Detect which cell encompasses the target text, then output its (x, y) center coordinate. 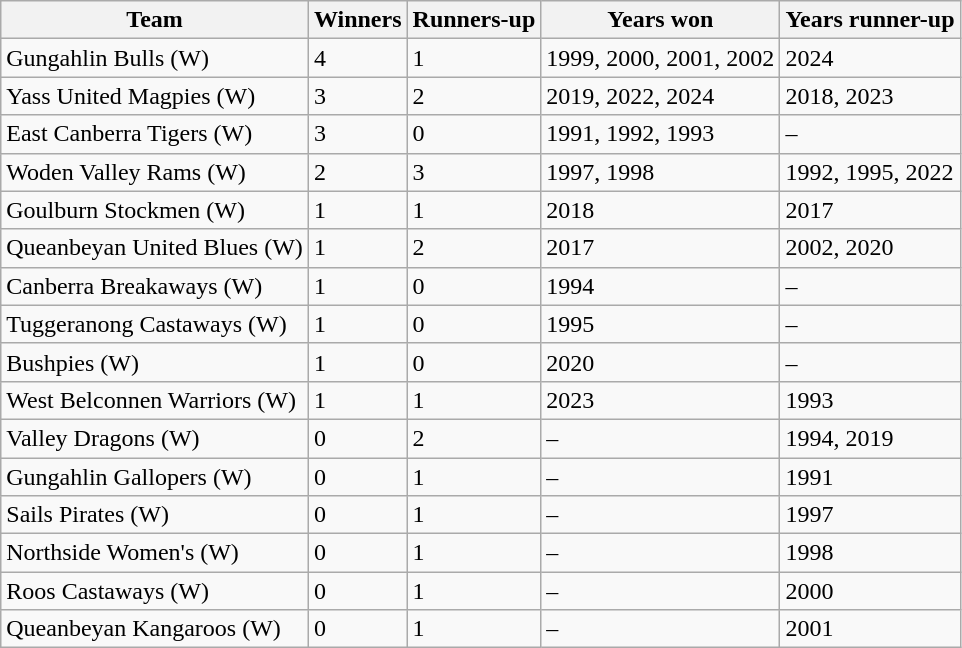
2000 (870, 591)
Gungahlin Gallopers (W) (155, 477)
1999, 2000, 2001, 2002 (660, 58)
Queanbeyan United Blues (W) (155, 248)
Sails Pirates (W) (155, 515)
Years won (660, 20)
Winners (358, 20)
1991, 1992, 1993 (660, 134)
Runners-up (474, 20)
2023 (660, 400)
1993 (870, 400)
1997, 1998 (660, 172)
1992, 1995, 2022 (870, 172)
2024 (870, 58)
Roos Castaways (W) (155, 591)
Valley Dragons (W) (155, 438)
2018, 2023 (870, 96)
2019, 2022, 2024 (660, 96)
2018 (660, 210)
1994 (660, 286)
2001 (870, 629)
1995 (660, 324)
Team (155, 20)
Queanbeyan Kangaroos (W) (155, 629)
Tuggeranong Castaways (W) (155, 324)
Canberra Breakaways (W) (155, 286)
4 (358, 58)
Gungahlin Bulls (W) (155, 58)
Years runner-up (870, 20)
Northside Women's (W) (155, 553)
Woden Valley Rams (W) (155, 172)
1998 (870, 553)
West Belconnen Warriors (W) (155, 400)
Yass United Magpies (W) (155, 96)
1997 (870, 515)
East Canberra Tigers (W) (155, 134)
2020 (660, 362)
Goulburn Stockmen (W) (155, 210)
Bushpies (W) (155, 362)
1991 (870, 477)
1994, 2019 (870, 438)
2002, 2020 (870, 248)
